Identify which cell holds the provided text, then report its [x, y] central coordinate. 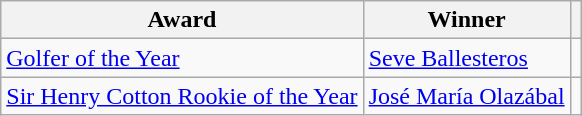
Winner [466, 20]
Sir Henry Cotton Rookie of the Year [182, 96]
Seve Ballesteros [466, 58]
José María Olazábal [466, 96]
Golfer of the Year [182, 58]
Award [182, 20]
